Output the [X, Y] coordinate of the center of the cell containing the given text.  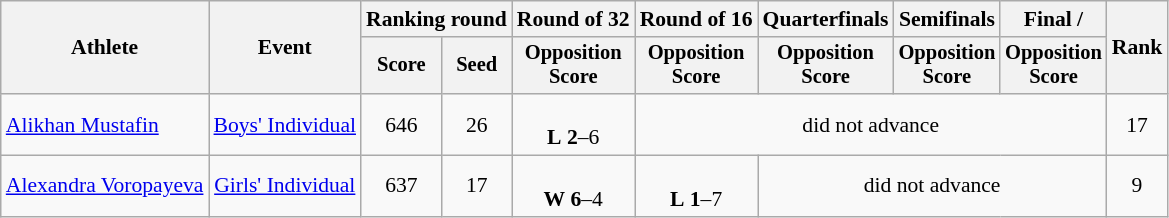
646 [402, 124]
Score [402, 66]
Girls' Individual [284, 186]
Event [284, 48]
Ranking round [436, 19]
L 1–7 [696, 186]
Round of 32 [574, 19]
Rank [1138, 48]
Athlete [105, 48]
Seed [477, 66]
Boys' Individual [284, 124]
Alexandra Voropayeva [105, 186]
Final / [1054, 19]
637 [402, 186]
Round of 16 [696, 19]
26 [477, 124]
L 2–6 [574, 124]
W 6–4 [574, 186]
9 [1138, 186]
Quarterfinals [826, 19]
Semifinals [948, 19]
Alikhan Mustafin [105, 124]
